Provide the (x, y) coordinate of the cell's center where the given text is located.  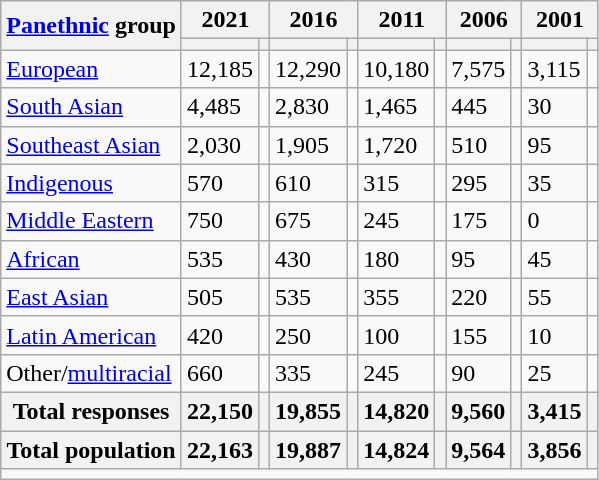
12,290 (308, 69)
7,575 (478, 69)
45 (554, 259)
9,560 (478, 411)
505 (220, 297)
Other/multiracial (92, 373)
675 (308, 221)
Latin American (92, 335)
0 (554, 221)
19,855 (308, 411)
2021 (225, 20)
3,415 (554, 411)
14,820 (396, 411)
510 (478, 145)
3,856 (554, 449)
90 (478, 373)
2,830 (308, 107)
9,564 (478, 449)
610 (308, 183)
30 (554, 107)
35 (554, 183)
10 (554, 335)
10,180 (396, 69)
22,150 (220, 411)
55 (554, 297)
22,163 (220, 449)
750 (220, 221)
12,185 (220, 69)
19,887 (308, 449)
14,824 (396, 449)
25 (554, 373)
2016 (314, 20)
420 (220, 335)
East Asian (92, 297)
1,905 (308, 145)
250 (308, 335)
Indigenous (92, 183)
315 (396, 183)
2,030 (220, 145)
175 (478, 221)
4,485 (220, 107)
European (92, 69)
430 (308, 259)
Total responses (92, 411)
2011 (402, 20)
Panethnic group (92, 26)
180 (396, 259)
2001 (560, 20)
Southeast Asian (92, 145)
Total population (92, 449)
355 (396, 297)
3,115 (554, 69)
1,465 (396, 107)
2006 (484, 20)
220 (478, 297)
155 (478, 335)
445 (478, 107)
335 (308, 373)
570 (220, 183)
South Asian (92, 107)
Middle Eastern (92, 221)
1,720 (396, 145)
100 (396, 335)
295 (478, 183)
660 (220, 373)
African (92, 259)
